For the text-containing cell, return its midpoint in [X, Y] coordinate format. 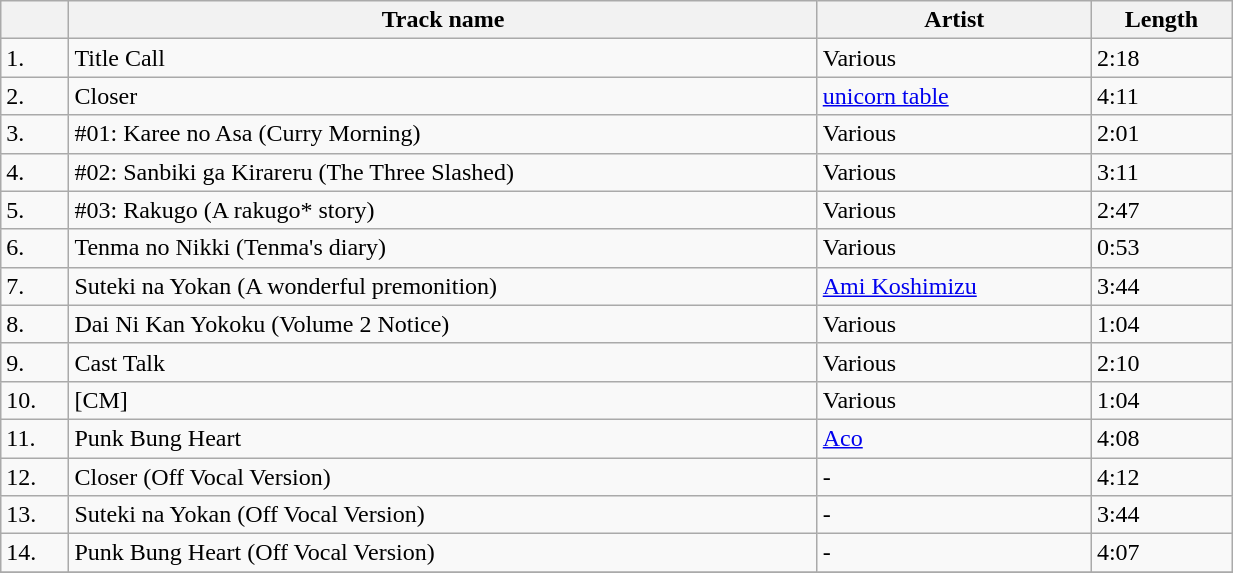
4:12 [1161, 477]
7. [35, 286]
Artist [954, 20]
4:07 [1161, 553]
Length [1161, 20]
0:53 [1161, 248]
12. [35, 477]
Punk Bung Heart (Off Vocal Version) [443, 553]
Title Call [443, 58]
3. [35, 134]
8. [35, 324]
Cast Talk [443, 362]
14. [35, 553]
#02: Sanbiki ga Kirareru (The Three Slashed) [443, 172]
2:10 [1161, 362]
#03: Rakugo (A rakugo* story) [443, 210]
2:47 [1161, 210]
unicorn table [954, 96]
Suteki na Yokan (A wonderful premonition) [443, 286]
4:11 [1161, 96]
4. [35, 172]
2:01 [1161, 134]
5. [35, 210]
Suteki na Yokan (Off Vocal Version) [443, 515]
[CM] [443, 400]
Dai Ni Kan Yokoku (Volume 2 Notice) [443, 324]
6. [35, 248]
9. [35, 362]
#01: Karee no Asa (Curry Morning) [443, 134]
Closer [443, 96]
3:11 [1161, 172]
1. [35, 58]
11. [35, 438]
10. [35, 400]
Track name [443, 20]
Ami Koshimizu [954, 286]
Tenma no Nikki (Tenma's diary) [443, 248]
13. [35, 515]
Punk Bung Heart [443, 438]
Aco [954, 438]
4:08 [1161, 438]
2. [35, 96]
2:18 [1161, 58]
Closer (Off Vocal Version) [443, 477]
